Find where the given text appears and provide that cell's center as [X, Y] coordinate. 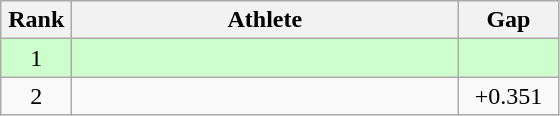
Athlete [265, 20]
+0.351 [508, 96]
1 [36, 58]
Gap [508, 20]
Rank [36, 20]
2 [36, 96]
